Return the (x, y) coordinate for the center point of the cell that contains the specified text.  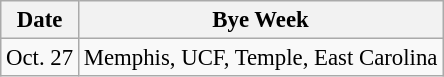
Oct. 27 (40, 58)
Memphis, UCF, Temple, East Carolina (260, 58)
Date (40, 20)
Bye Week (260, 20)
